Provide the [X, Y] coordinate of the cell's center where the given text is located.  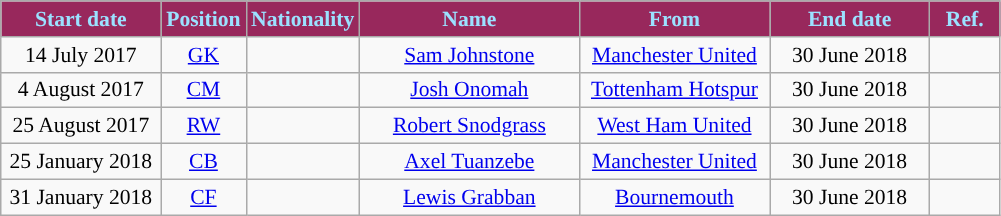
Axel Tuanzebe [469, 162]
West Ham United [674, 126]
Ref. [965, 19]
Name [469, 19]
Nationality [302, 19]
RW [204, 126]
31 January 2018 [81, 197]
Josh Onomah [469, 90]
Position [204, 19]
CB [204, 162]
From [674, 19]
25 January 2018 [81, 162]
Tottenham Hotspur [674, 90]
CM [204, 90]
Bournemouth [674, 197]
Sam Johnstone [469, 55]
Lewis Grabban [469, 197]
End date [850, 19]
Start date [81, 19]
14 July 2017 [81, 55]
25 August 2017 [81, 126]
GK [204, 55]
CF [204, 197]
4 August 2017 [81, 90]
Robert Snodgrass [469, 126]
